Scan for the cell matching the given text and deliver its (x, y) coordinate at center. 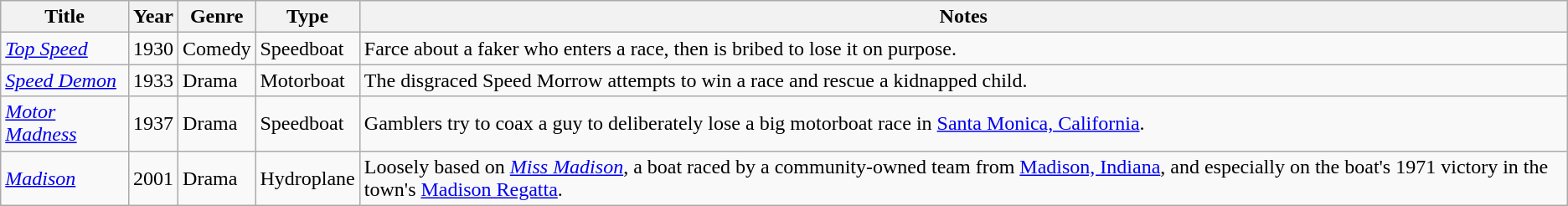
Farce about a faker who enters a race, then is bribed to lose it on purpose. (963, 49)
Title (65, 17)
Gamblers try to coax a guy to deliberately lose a big motorboat race in Santa Monica, California. (963, 124)
Year (152, 17)
Speed Demon (65, 80)
2001 (152, 178)
Madison (65, 178)
The disgraced Speed Morrow attempts to win a race and rescue a kidnapped child. (963, 80)
1933 (152, 80)
Comedy (217, 49)
Type (307, 17)
Motor Madness (65, 124)
Genre (217, 17)
1930 (152, 49)
Top Speed (65, 49)
Notes (963, 17)
Hydroplane (307, 178)
Motorboat (307, 80)
1937 (152, 124)
